Extract the (X, Y) coordinate from the center of the cell holding the provided text.  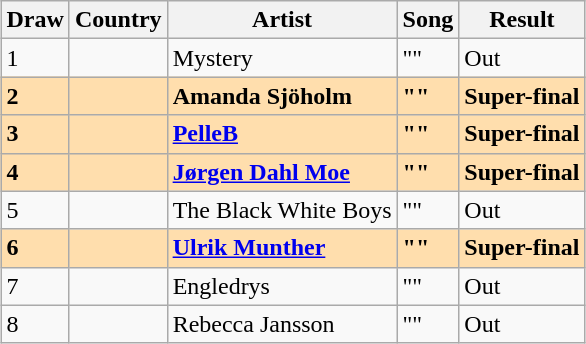
Draw (35, 20)
Mystery (282, 58)
2 (35, 96)
Result (522, 20)
7 (35, 286)
1 (35, 58)
6 (35, 248)
The Black White Boys (282, 210)
PelleB (282, 134)
Rebecca Jansson (282, 324)
3 (35, 134)
Jørgen Dahl Moe (282, 172)
Amanda Sjöholm (282, 96)
Ulrik Munther (282, 248)
Country (118, 20)
Song (428, 20)
5 (35, 210)
Engledrys (282, 286)
4 (35, 172)
8 (35, 324)
Artist (282, 20)
